Search for the cell housing the specified text and yield its [x, y] center coordinate. 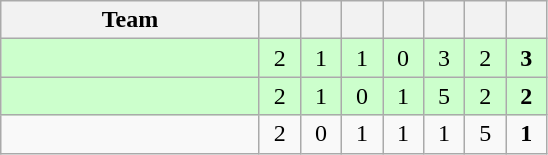
Team [130, 20]
